Output the (x, y) coordinate of the center of the cell containing the given text.  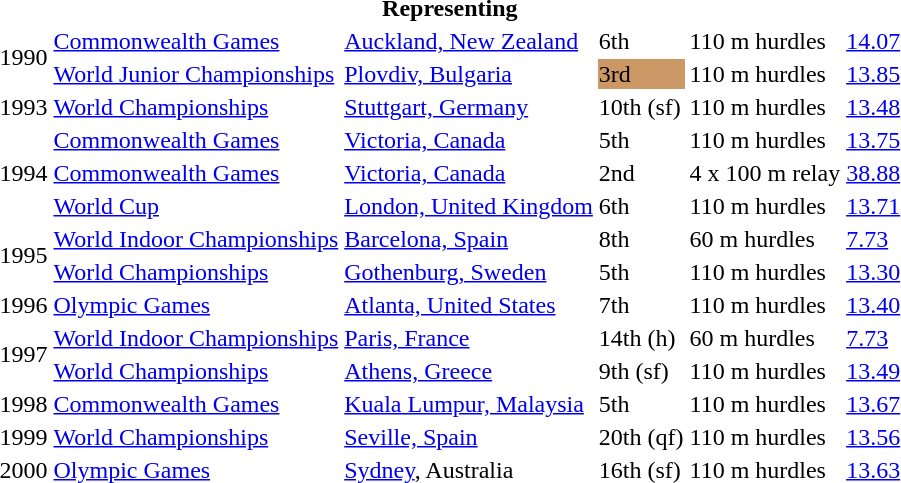
World Junior Championships (196, 74)
20th (qf) (641, 437)
Paris, France (469, 338)
7th (641, 305)
Gothenburg, Sweden (469, 272)
Auckland, New Zealand (469, 41)
Atlanta, United States (469, 305)
Seville, Spain (469, 437)
14th (h) (641, 338)
Kuala Lumpur, Malaysia (469, 404)
8th (641, 239)
Athens, Greece (469, 371)
London, United Kingdom (469, 206)
World Cup (196, 206)
Plovdiv, Bulgaria (469, 74)
3rd (641, 74)
9th (sf) (641, 371)
Stuttgart, Germany (469, 107)
4 x 100 m relay (765, 173)
Barcelona, Spain (469, 239)
10th (sf) (641, 107)
2nd (641, 173)
Olympic Games (196, 305)
